Identify which cell holds the provided text, then report its [X, Y] central coordinate. 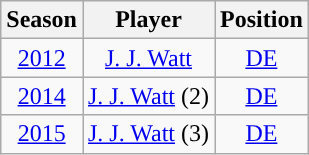
2015 [42, 134]
Position [262, 20]
Season [42, 20]
J. J. Watt [148, 58]
2014 [42, 96]
Player [148, 20]
J. J. Watt (3) [148, 134]
2012 [42, 58]
J. J. Watt (2) [148, 96]
